Determine the (X, Y) coordinate at the center of the cell enclosing the given text.  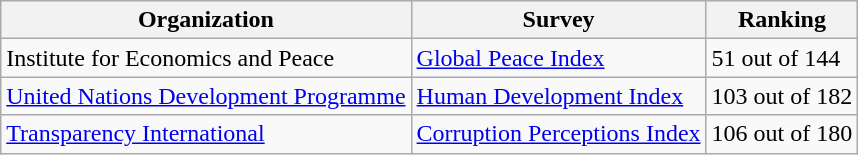
103 out of 182 (782, 96)
Global Peace Index (558, 58)
106 out of 180 (782, 134)
United Nations Development Programme (206, 96)
Survey (558, 20)
Corruption Perceptions Index (558, 134)
Transparency International (206, 134)
Ranking (782, 20)
51 out of 144 (782, 58)
Human Development Index (558, 96)
Organization (206, 20)
Institute for Economics and Peace (206, 58)
